Output the (x, y) coordinate of the center of the cell containing the given text.  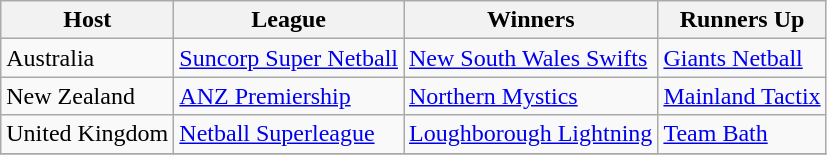
Runners Up (742, 20)
Host (88, 20)
Northern Mystics (531, 96)
Winners (531, 20)
Mainland Tactix (742, 96)
Australia (88, 58)
Loughborough Lightning (531, 134)
Giants Netball (742, 58)
ANZ Premiership (289, 96)
United Kingdom (88, 134)
New South Wales Swifts (531, 58)
Suncorp Super Netball (289, 58)
Team Bath (742, 134)
Netball Superleague (289, 134)
League (289, 20)
New Zealand (88, 96)
